Provide the (X, Y) coordinate of the cell's center where the given text is located.  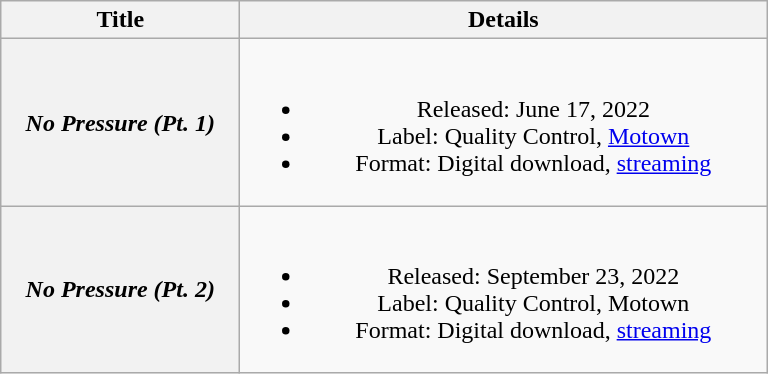
No Pressure (Pt. 2) (120, 290)
Released: June 17, 2022Label: Quality Control, MotownFormat: Digital download, streaming (504, 122)
No Pressure (Pt. 1) (120, 122)
Title (120, 20)
Released: September 23, 2022Label: Quality Control, MotownFormat: Digital download, streaming (504, 290)
Details (504, 20)
